Identify which cell holds the provided text, then report its [X, Y] central coordinate. 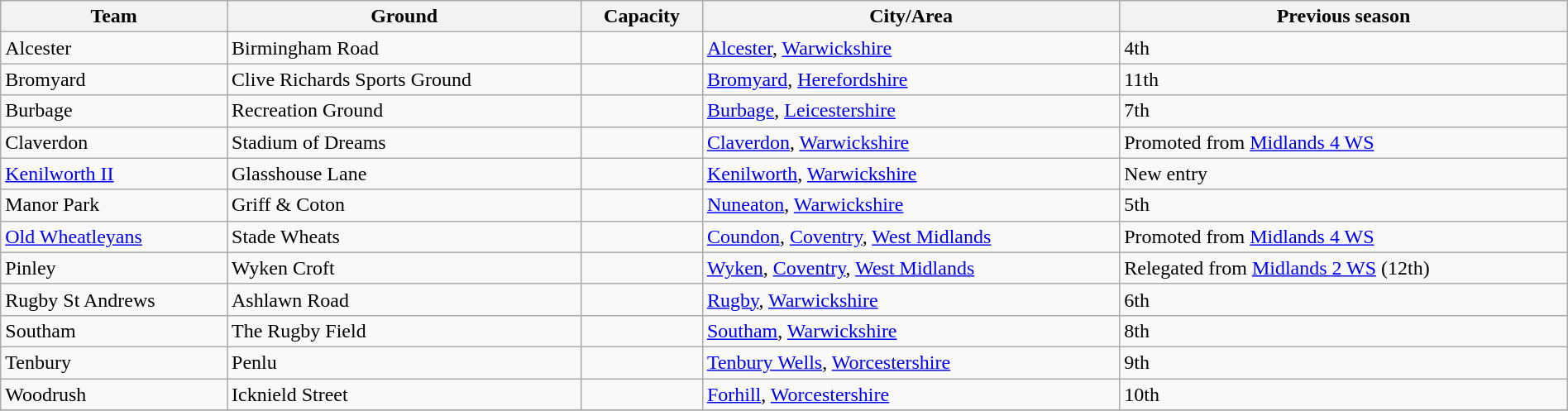
Forhill, Worcestershire [911, 394]
Penlu [404, 362]
Wyken, Coventry, West Midlands [911, 268]
10th [1344, 394]
7th [1344, 111]
Burbage [114, 111]
11th [1344, 79]
Nuneaton, Warwickshire [911, 205]
Griff & Coton [404, 205]
New entry [1344, 174]
Clive Richards Sports Ground [404, 79]
Kenilworth II [114, 174]
6th [1344, 299]
Tenbury Wells, Worcestershire [911, 362]
4th [1344, 48]
Claverdon [114, 142]
Team [114, 17]
Stade Wheats [404, 237]
Woodrush [114, 394]
The Rugby Field [404, 331]
Alcester [114, 48]
Pinley [114, 268]
Stadium of Dreams [404, 142]
Old Wheatleyans [114, 237]
Birmingham Road [404, 48]
Previous season [1344, 17]
Recreation Ground [404, 111]
Ground [404, 17]
Bromyard, Herefordshire [911, 79]
Bromyard [114, 79]
Southam [114, 331]
Rugby St Andrews [114, 299]
Capacity [642, 17]
Manor Park [114, 205]
Ashlawn Road [404, 299]
Burbage, Leicestershire [911, 111]
Coundon, Coventry, West Midlands [911, 237]
8th [1344, 331]
Tenbury [114, 362]
City/Area [911, 17]
5th [1344, 205]
Kenilworth, Warwickshire [911, 174]
Wyken Croft [404, 268]
Rugby, Warwickshire [911, 299]
Southam, Warwickshire [911, 331]
Glasshouse Lane [404, 174]
Alcester, Warwickshire [911, 48]
Icknield Street [404, 394]
9th [1344, 362]
Relegated from Midlands 2 WS (12th) [1344, 268]
Claverdon, Warwickshire [911, 142]
